Find where the given text appears and provide that cell's center as (x, y) coordinate. 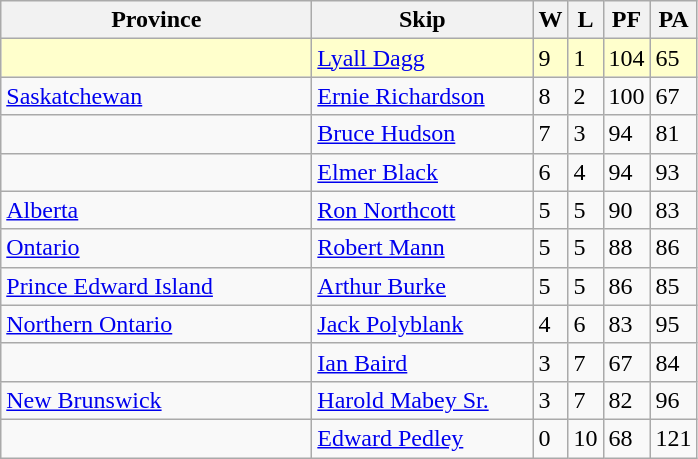
Ian Baird (422, 362)
Province (156, 20)
85 (674, 286)
10 (586, 438)
Lyall Dagg (422, 58)
95 (674, 324)
82 (626, 400)
Harold Mabey Sr. (422, 400)
90 (626, 210)
Jack Polyblank (422, 324)
L (586, 20)
PF (626, 20)
Robert Mann (422, 248)
1 (586, 58)
2 (586, 96)
81 (674, 134)
Northern Ontario (156, 324)
New Brunswick (156, 400)
8 (550, 96)
84 (674, 362)
W (550, 20)
93 (674, 172)
0 (550, 438)
Alberta (156, 210)
Skip (422, 20)
100 (626, 96)
65 (674, 58)
Ontario (156, 248)
Saskatchewan (156, 96)
9 (550, 58)
68 (626, 438)
Edward Pedley (422, 438)
96 (674, 400)
PA (674, 20)
104 (626, 58)
Elmer Black (422, 172)
Ron Northcott (422, 210)
Prince Edward Island (156, 286)
121 (674, 438)
88 (626, 248)
Arthur Burke (422, 286)
Ernie Richardson (422, 96)
Bruce Hudson (422, 134)
